Output the [x, y] coordinate of the center of the cell containing the given text.  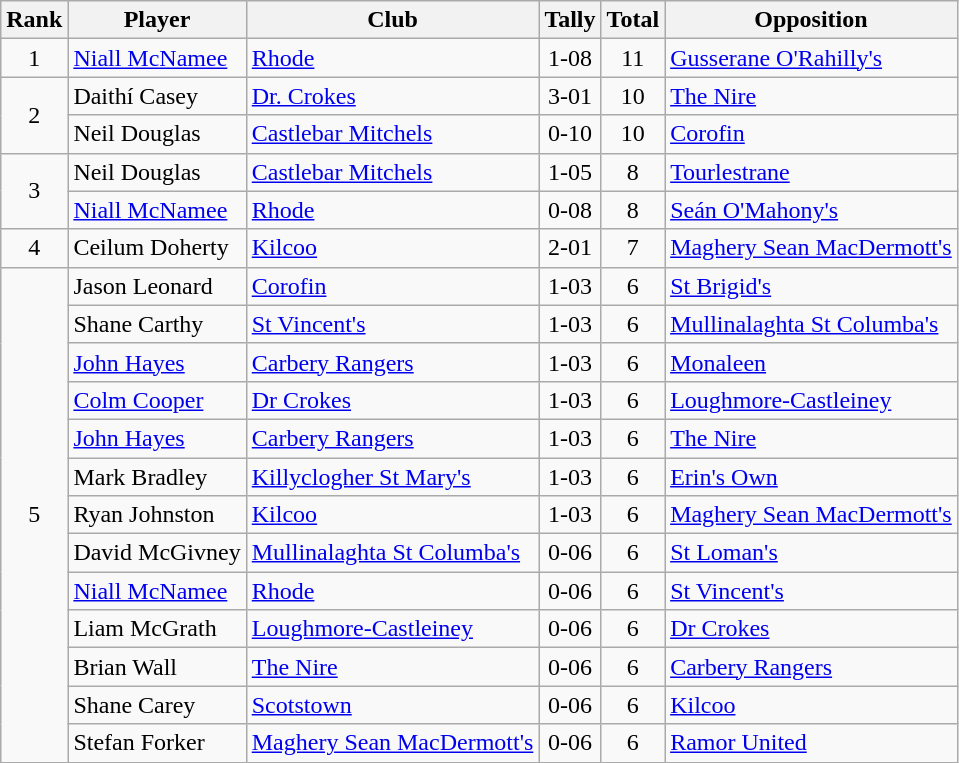
Liam McGrath [157, 629]
David McGivney [157, 553]
0-08 [570, 210]
5 [34, 514]
Daithí Casey [157, 96]
3 [34, 191]
1-08 [570, 58]
Player [157, 20]
2 [34, 115]
Ramor United [812, 743]
4 [34, 248]
Club [392, 20]
Monaleen [812, 362]
Mark Bradley [157, 477]
Erin's Own [812, 477]
Opposition [812, 20]
3-01 [570, 96]
Dr. Crokes [392, 96]
Brian Wall [157, 667]
Shane Carthy [157, 324]
Total [633, 20]
Rank [34, 20]
1 [34, 58]
Ceilum Doherty [157, 248]
Tally [570, 20]
2-01 [570, 248]
Seán O'Mahony's [812, 210]
Killyclogher St Mary's [392, 477]
Scotstown [392, 705]
1-05 [570, 172]
0-10 [570, 134]
Stefan Forker [157, 743]
Tourlestrane [812, 172]
Shane Carey [157, 705]
11 [633, 58]
Gusserane O'Rahilly's [812, 58]
7 [633, 248]
Colm Cooper [157, 400]
Jason Leonard [157, 286]
St Brigid's [812, 286]
St Loman's [812, 553]
Ryan Johnston [157, 515]
